Capture the cell that displays the provided text and extract its (X, Y) central coordinate. 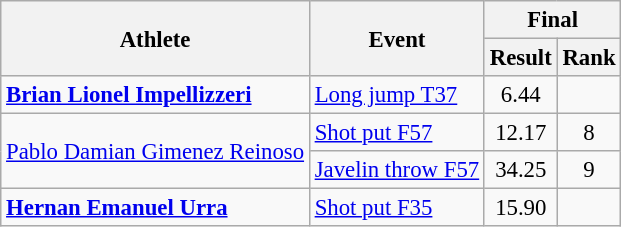
34.25 (520, 170)
Rank (589, 58)
Long jump T37 (396, 95)
Hernan Emanuel Urra (156, 208)
6.44 (520, 95)
Pablo Damian Gimenez Reinoso (156, 152)
Shot put F35 (396, 208)
Result (520, 58)
Javelin throw F57 (396, 170)
Brian Lionel Impellizzeri (156, 95)
12.17 (520, 133)
Event (396, 38)
15.90 (520, 208)
9 (589, 170)
8 (589, 133)
Final (552, 20)
Shot put F57 (396, 133)
Athlete (156, 38)
